Pinpoint the cell where the given text exists, returning its (x, y) midpoint coordinate. 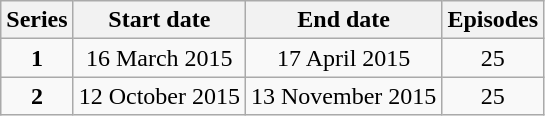
Series (37, 20)
16 March 2015 (159, 58)
12 October 2015 (159, 96)
End date (343, 20)
Episodes (493, 20)
2 (37, 96)
Start date (159, 20)
17 April 2015 (343, 58)
1 (37, 58)
13 November 2015 (343, 96)
